Extract the [X, Y] coordinate from the center of the cell holding the provided text.  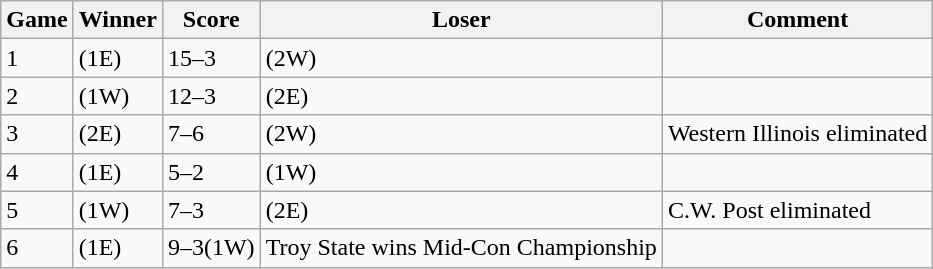
5 [37, 210]
7–6 [211, 134]
3 [37, 134]
Troy State wins Mid-Con Championship [461, 248]
5–2 [211, 172]
9–3(1W) [211, 248]
Comment [797, 20]
Loser [461, 20]
Western Illinois eliminated [797, 134]
12–3 [211, 96]
Game [37, 20]
1 [37, 58]
15–3 [211, 58]
C.W. Post eliminated [797, 210]
Score [211, 20]
Winner [118, 20]
4 [37, 172]
6 [37, 248]
7–3 [211, 210]
2 [37, 96]
